Return [x, y] of the center of cell containing provided text 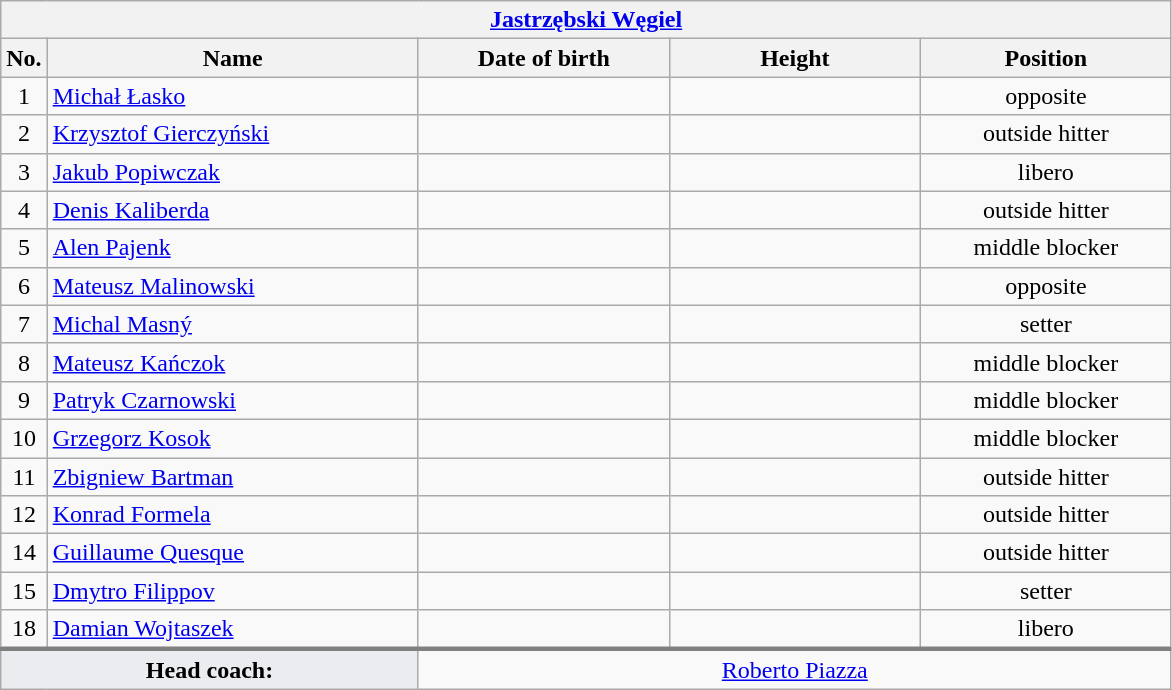
Michal Masný [232, 324]
Name [232, 58]
Patryk Czarnowski [232, 400]
Grzegorz Kosok [232, 438]
2 [24, 134]
8 [24, 362]
Denis Kaliberda [232, 210]
3 [24, 172]
9 [24, 400]
Mateusz Malinowski [232, 286]
Date of birth [544, 58]
12 [24, 515]
14 [24, 553]
4 [24, 210]
Alen Pajenk [232, 248]
Roberto Piazza [794, 669]
11 [24, 477]
Dmytro Filippov [232, 591]
18 [24, 630]
7 [24, 324]
Krzysztof Gierczyński [232, 134]
Guillaume Quesque [232, 553]
Konrad Formela [232, 515]
Head coach: [210, 669]
Jakub Popiwczak [232, 172]
No. [24, 58]
Damian Wojtaszek [232, 630]
Zbigniew Bartman [232, 477]
10 [24, 438]
Michał Łasko [232, 96]
Height [794, 58]
Position [1046, 58]
1 [24, 96]
Mateusz Kańczok [232, 362]
5 [24, 248]
15 [24, 591]
6 [24, 286]
Jastrzębski Węgiel [586, 20]
